Identify which cell holds the provided text, then report its (x, y) central coordinate. 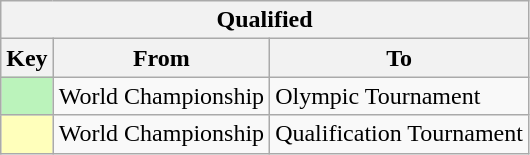
Olympic Tournament (400, 96)
Qualified (265, 20)
Qualification Tournament (400, 134)
To (400, 58)
Key (27, 58)
From (161, 58)
